Locate the cell with the specified text and output its [X, Y] center coordinate. 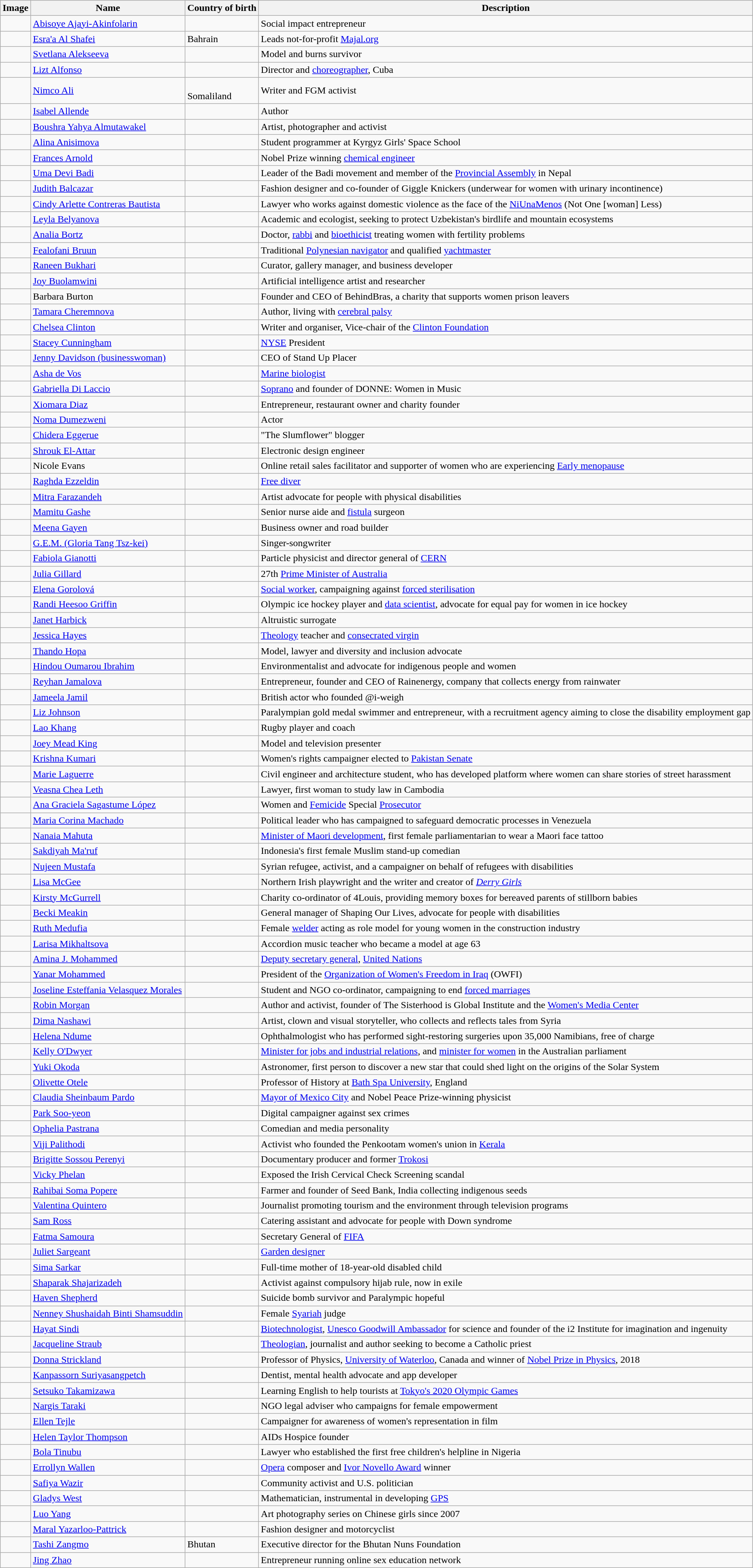
Gabriella Di Laccio [108, 389]
Fashion designer and motorcyclist [506, 1529]
Rugby player and coach [506, 728]
Jameela Jamil [108, 697]
Robin Morgan [108, 1005]
Frances Arnold [108, 157]
Ophelia Pastrana [108, 1128]
Nobel Prize winning chemical engineer [506, 157]
Digital campaigner against sex crimes [506, 1113]
Yanar Mohammed [108, 974]
Yuki Okoda [108, 1067]
Garden designer [506, 1252]
Art photography series on Chinese girls since 2007 [506, 1514]
Helena Ndume [108, 1036]
Model, lawyer and diversity and inclusion advocate [506, 651]
Ellen Tejle [108, 1421]
Kanpassorn Suriyasangpetch [108, 1375]
Somaliland [222, 91]
Actor [506, 419]
Olivette Otele [108, 1082]
Opera composer and Ivor Novello Award winner [506, 1468]
Artist, photographer and activist [506, 127]
Student programmer at Kyrgyz Girls' Space School [506, 142]
Marine biologist [506, 373]
Shaparak Shajarizadeh [108, 1283]
Chelsea Clinton [108, 327]
Biotechnologist, Unesco Goodwill Ambassador for science and founder of the i2 Institute for imagination and ingenuity [506, 1329]
Campaigner for awareness of women's representation in film [506, 1421]
Park Soo-yeon [108, 1113]
Donna Strickland [108, 1360]
Claudia Sheinbaum Pardo [108, 1098]
Entrepreneur running online sex education network [506, 1560]
Brigitte Sossou Perenyi [108, 1159]
Gladys West [108, 1498]
Traditional Polynesian navigator and qualified yachtmaster [506, 250]
Paralympian gold medal swimmer and entrepreneur, with a recruitment agency aiming to close the disability employment gap [506, 713]
Particle physicist and director general of CERN [506, 558]
Female Syariah judge [506, 1313]
Journalist promoting tourism and the environment through television programs [506, 1206]
General manager of Shaping Our Lives, advocate for people with disabilities [506, 913]
Documentary producer and former Trokosi [506, 1159]
G.E.M. (Gloria Tang Tsz-kei) [108, 543]
Ophthalmologist who has performed sight-restoring surgeries upon 35,000 Namibians, free of charge [506, 1036]
Thando Hopa [108, 651]
Valentina Quintero [108, 1206]
Writer and FGM activist [506, 91]
Minister for jobs and industrial relations, and minister for women in the Australian parliament [506, 1051]
Executive director for the Bhutan Nuns Foundation [506, 1545]
Nenney Shushaidah Binti Shamsuddin [108, 1313]
Nujeen Mustafa [108, 866]
"The Slumflower" blogger [506, 435]
Fashion designer and co-founder of Giggle Knickers (underwear for women with urinary incontinence) [506, 188]
Juliet Sargeant [108, 1252]
Secretary General of FIFA [506, 1236]
Analia Bortz [108, 235]
Jenny Davidson (businesswoman) [108, 358]
Founder and CEO of BehindBras, a charity that supports women prison leavers [506, 296]
Svetlana Alekseeva [108, 54]
Barbara Burton [108, 296]
Maral Yazarloo-Pattrick [108, 1529]
Fatma Samoura [108, 1236]
NGO legal adviser who campaigns for female empowerment [506, 1406]
Artist, clown and visual storyteller, who collects and reflects tales from Syria [506, 1021]
Activist against compulsory hijab rule, now in exile [506, 1283]
Mitra Farazandeh [108, 497]
Artist advocate for people with physical disabilities [506, 497]
Sam Ross [108, 1221]
Minister of Maori development, first female parliamentarian to wear a Maori face tattoo [506, 836]
Jing Zhao [108, 1560]
Writer and organiser, Vice-chair of the Clinton Foundation [506, 327]
Senior nurse aide and fistula surgeon [506, 512]
Joey Mead King [108, 743]
Lawyer who established the first free children's helpline in Nigeria [506, 1452]
Singer-songwriter [506, 543]
Social impact entrepreneur [506, 23]
Full-time mother of 18-year-old disabled child [506, 1267]
Mamitu Gashe [108, 512]
Randi Heesoo Griffin [108, 604]
Safiya Wazir [108, 1483]
Janet Harbick [108, 620]
Description [506, 8]
Author, living with cerebral palsy [506, 312]
Activist who founded the Penkootam women's union in Kerala [506, 1144]
Nimco Ali [108, 91]
Entrepreneur, founder and CEO of Rainenergy, company that collects energy from rainwater [506, 681]
Soprano and founder of DONNE: Women in Music [506, 389]
Artificial intelligence artist and researcher [506, 281]
Women's rights campaigner elected to Pakistan Senate [506, 759]
Altruistic surrogate [506, 620]
Free diver [506, 481]
Esra'a Al Shafei [108, 39]
Alina Anisimova [108, 142]
Political leader who has campaigned to safeguard democratic processes in Venezuela [506, 820]
AIDs Hospice founder [506, 1437]
Hayat Sindi [108, 1329]
Viji Palithodi [108, 1144]
Accordion music teacher who became a model at age 63 [506, 944]
Abisoye Ajayi-Akinfolarin [108, 23]
Author [506, 111]
Nanaia Mahuta [108, 836]
Tashi Zangmo [108, 1545]
Veasna Chea Leth [108, 789]
Comedian and media personality [506, 1128]
President of the Organization of Women's Freedom in Iraq (OWFI) [506, 974]
Raghda Ezzeldin [108, 481]
Curator, gallery manager, and business developer [506, 266]
Environmentalist and advocate for indigenous people and women [506, 666]
Model and burns survivor [506, 54]
Social worker, campaigning against forced sterilisation [506, 589]
Indonesia's first female Muslim stand-up comedian [506, 851]
Suicide bomb survivor and Paralympic hopeful [506, 1298]
Errollyn Wallen [108, 1468]
Luo Yang [108, 1514]
Student and NGO co-ordinator, campaigning to end forced marriages [506, 990]
Meena Gayen [108, 528]
Country of birth [222, 8]
Chidera Eggerue [108, 435]
Women and Femicide Special Prosecutor [506, 805]
Doctor, rabbi and bioethicist treating women with fertility problems [506, 235]
Lawyer who works against domestic violence as the face of the NiUnaMenos (Not One [woman] Less) [506, 204]
Becki Meakin [108, 913]
Catering assistant and advocate for people with Down syndrome [506, 1221]
Dentist, mental health advocate and app developer [506, 1375]
Raneen Bukhari [108, 266]
Director and choreographer, Cuba [506, 70]
Nicole Evans [108, 466]
Boushra Yahya Almutawakel [108, 127]
Mathematician, instrumental in developing GPS [506, 1498]
Syrian refugee, activist, and a campaigner on behalf of refugees with disabilities [506, 866]
Kirsty McGurrell [108, 897]
Helen Taylor Thompson [108, 1437]
Entrepreneur, restaurant owner and charity founder [506, 404]
Farmer and founder of Seed Bank, India collecting indigenous seeds [506, 1190]
Dima Nashawi [108, 1021]
Leads not-for-profit Majal.org [506, 39]
Image [15, 8]
British actor who founded @i-weigh [506, 697]
Theologian, journalist and author seeking to become a Catholic priest [506, 1344]
Model and television presenter [506, 743]
Professor of History at Bath Spa University, England [506, 1082]
Hindou Oumarou Ibrahim [108, 666]
Setsuko Takamizawa [108, 1390]
Charity co-ordinator of 4Louis, providing memory boxes for bereaved parents of stillborn babies [506, 897]
Rahibai Soma Popere [108, 1190]
Learning English to help tourists at Tokyo's 2020 Olympic Games [506, 1390]
Deputy secretary general, United Nations [506, 959]
Tamara Cheremnova [108, 312]
Larisa Mikhaltsova [108, 944]
Jessica Hayes [108, 635]
Noma Dumezweni [108, 419]
Haven Shepherd [108, 1298]
Lawyer, first woman to study law in Cambodia [506, 789]
Kelly O'Dwyer [108, 1051]
Lao Khang [108, 728]
Sakdiyah Ma'ruf [108, 851]
Stacey Cunningham [108, 343]
CEO of Stand Up Placer [506, 358]
Amina J. Mohammed [108, 959]
Professor of Physics, University of Waterloo, Canada and winner of Nobel Prize in Physics, 2018 [506, 1360]
Sima Sarkar [108, 1267]
NYSE President [506, 343]
Reyhan Jamalova [108, 681]
Electronic design engineer [506, 451]
Liz Johnson [108, 713]
Lizt Alfonso [108, 70]
Fabiola Gianotti [108, 558]
Lisa McGee [108, 882]
Astronomer, first person to discover a new star that could shed light on the origins of the Solar System [506, 1067]
Name [108, 8]
Isabel Allende [108, 111]
Bola Tinubu [108, 1452]
Vicky Phelan [108, 1174]
Uma Devi Badi [108, 173]
Bhutan [222, 1545]
Business owner and road builder [506, 528]
Theology teacher and consecrated virgin [506, 635]
Maria Corina Machado [108, 820]
Elena Gorolová [108, 589]
Exposed the Irish Cervical Check Screening scandal [506, 1174]
27th Prime Minister of Australia [506, 574]
Xiomara Diaz [108, 404]
Online retail sales facilitator and supporter of women who are experiencing Early menopause [506, 466]
Judith Balcazar [108, 188]
Female welder acting as role model for young women in the construction industry [506, 928]
Asha de Vos [108, 373]
Ana Graciela Sagastume López [108, 805]
Cindy Arlette Contreras Bautista [108, 204]
Ruth Medufia [108, 928]
Leader of the Badi movement and member of the Provincial Assembly in Nepal [506, 173]
Northern Irish playwright and the writer and creator of Derry Girls [506, 882]
Author and activist, founder of The Sisterhood is Global Institute and the Women's Media Center [506, 1005]
Bahrain [222, 39]
Academic and ecologist, seeking to protect Uzbekistan's birdlife and mountain ecosystems [506, 219]
Joy Buolamwini [108, 281]
Community activist and U.S. politician [506, 1483]
Nargis Taraki [108, 1406]
Civil engineer and architecture student, who has developed platform where women can share stories of street harassment [506, 774]
Fealofani Bruun [108, 250]
Shrouk El-Attar [108, 451]
Joseline Esteffania Velasquez Morales [108, 990]
Jacqueline Straub [108, 1344]
Krishna Kumari [108, 759]
Leyla Belyanova [108, 219]
Julia Gillard [108, 574]
Olympic ice hockey player and data scientist, advocate for equal pay for women in ice hockey [506, 604]
Marie Laguerre [108, 774]
Mayor of Mexico City and Nobel Peace Prize-winning physicist [506, 1098]
